Locate the cell with the specified text and output its (X, Y) center coordinate. 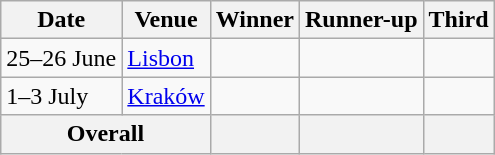
Kraków (166, 96)
Overall (106, 134)
Winner (254, 20)
Runner-up (361, 20)
Lisbon (166, 58)
Venue (166, 20)
1–3 July (62, 96)
Third (458, 20)
Date (62, 20)
25–26 June (62, 58)
